Locate the cell with the specified text and output its (x, y) center coordinate. 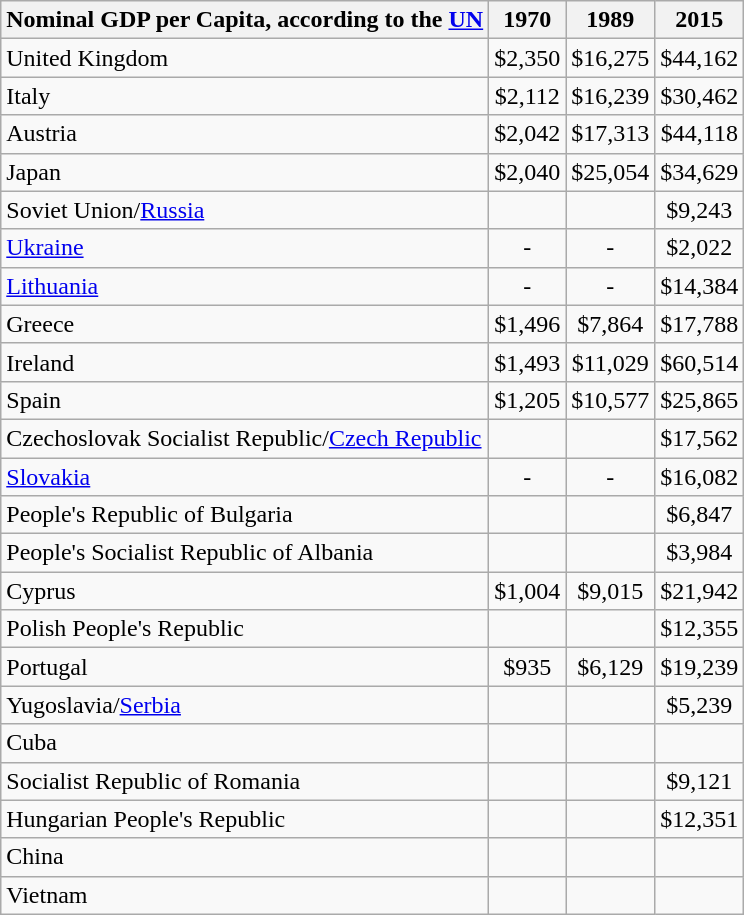
$2,112 (528, 96)
$7,864 (610, 324)
Czechoslovak Socialist Republic/Czech Republic (245, 438)
$44,118 (700, 134)
United Kingdom (245, 58)
$25,054 (610, 172)
$1,493 (528, 362)
Hungarian People's Republic (245, 819)
$1,496 (528, 324)
Ukraine (245, 248)
Cyprus (245, 591)
Soviet Union/Russia (245, 210)
People's Socialist Republic of Albania (245, 553)
$1,205 (528, 400)
$16,275 (610, 58)
$30,462 (700, 96)
Italy (245, 96)
1970 (528, 20)
Japan (245, 172)
$17,562 (700, 438)
$2,042 (528, 134)
Portugal (245, 667)
$25,865 (700, 400)
$17,313 (610, 134)
$10,577 (610, 400)
$16,239 (610, 96)
1989 (610, 20)
$11,029 (610, 362)
$16,082 (700, 477)
China (245, 857)
$9,121 (700, 781)
Greece (245, 324)
$14,384 (700, 286)
Cuba (245, 743)
$19,239 (700, 667)
$2,040 (528, 172)
$34,629 (700, 172)
$21,942 (700, 591)
$12,351 (700, 819)
$1,004 (528, 591)
Nominal GDP per Capita, according to the UN (245, 20)
Yugoslavia/Serbia (245, 705)
People's Republic of Bulgaria (245, 515)
Lithuania (245, 286)
$6,129 (610, 667)
Socialist Republic of Romania (245, 781)
Polish People's Republic (245, 629)
$2,350 (528, 58)
$5,239 (700, 705)
$60,514 (700, 362)
Ireland (245, 362)
$2,022 (700, 248)
$9,015 (610, 591)
Austria (245, 134)
2015 (700, 20)
Slovakia (245, 477)
$3,984 (700, 553)
Spain (245, 400)
Vietnam (245, 895)
$44,162 (700, 58)
$9,243 (700, 210)
$6,847 (700, 515)
$12,355 (700, 629)
$935 (528, 667)
$17,788 (700, 324)
